For the text-containing cell, return its midpoint in [X, Y] coordinate format. 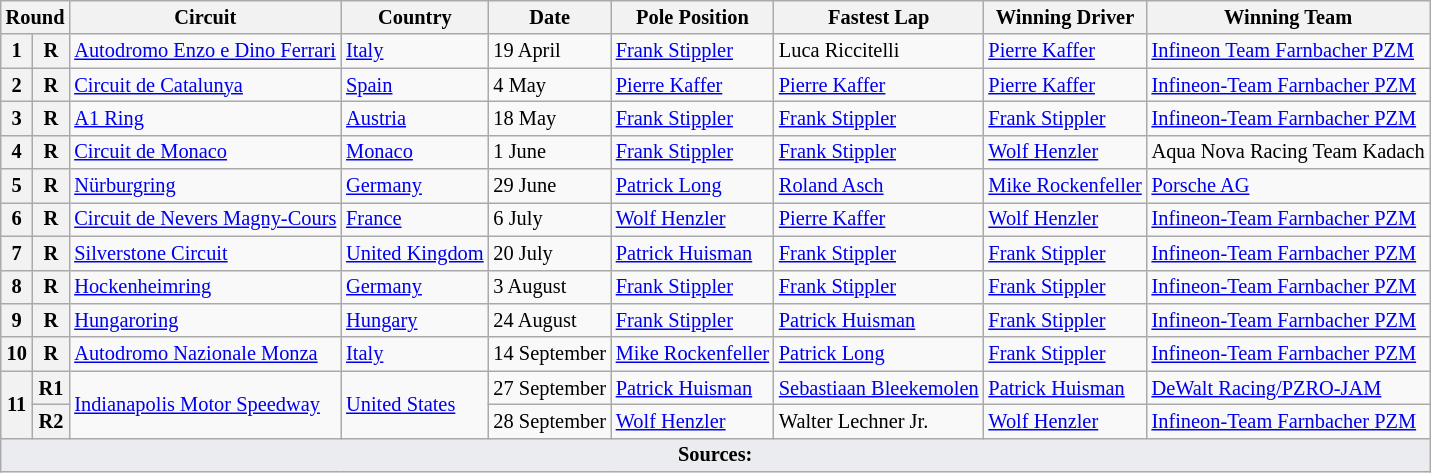
8 [17, 287]
France [414, 219]
11 [17, 404]
Indianapolis Motor Speedway [205, 404]
Winning Driver [1064, 17]
Austria [414, 118]
5 [17, 186]
27 September [550, 388]
20 July [550, 253]
Circuit de Nevers Magny-Cours [205, 219]
3 [17, 118]
6 July [550, 219]
Sebastiaan Bleekemolen [879, 388]
Circuit de Catalunya [205, 85]
United States [414, 404]
Autodromo Nazionale Monza [205, 354]
Nürburgring [205, 186]
Walter Lechner Jr. [879, 421]
Pole Position [692, 17]
Circuit [205, 17]
R1 [52, 388]
28 September [550, 421]
1 June [550, 152]
Circuit de Monaco [205, 152]
Winning Team [1288, 17]
Monaco [414, 152]
Round [36, 17]
Spain [414, 85]
Infineon Team Farnbacher PZM [1288, 51]
1 [17, 51]
DeWalt Racing/PZRO-JAM [1288, 388]
Autodromo Enzo e Dino Ferrari [205, 51]
R2 [52, 421]
29 June [550, 186]
14 September [550, 354]
7 [17, 253]
10 [17, 354]
Roland Asch [879, 186]
9 [17, 320]
4 May [550, 85]
19 April [550, 51]
Hockenheimring [205, 287]
United Kingdom [414, 253]
Hungaroring [205, 320]
18 May [550, 118]
Sources: [716, 455]
Porsche AG [1288, 186]
Fastest Lap [879, 17]
3 August [550, 287]
A1 Ring [205, 118]
Silverstone Circuit [205, 253]
Date [550, 17]
Luca Riccitelli [879, 51]
2 [17, 85]
Aqua Nova Racing Team Kadach [1288, 152]
Hungary [414, 320]
Country [414, 17]
6 [17, 219]
4 [17, 152]
24 August [550, 320]
